Return the (X, Y) coordinate for the center point of the cell that contains the specified text.  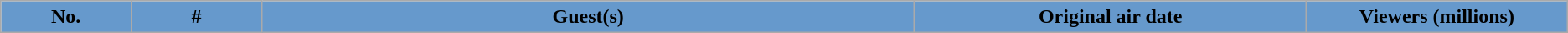
No. (66, 17)
Original air date (1111, 17)
Viewers (millions) (1436, 17)
# (197, 17)
Guest(s) (588, 17)
